For the text-containing cell, return its midpoint in (x, y) coordinate format. 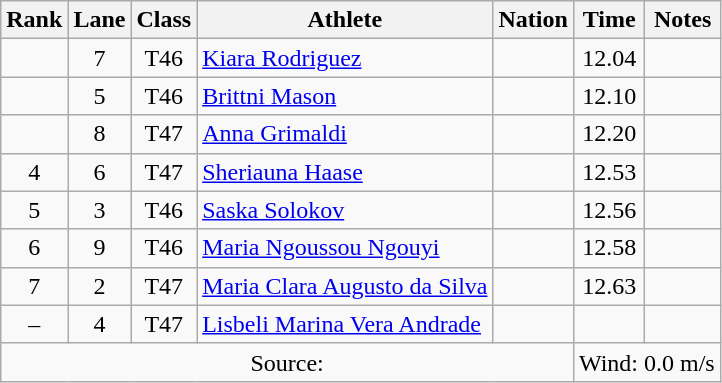
Lane (100, 20)
3 (100, 210)
Brittni Mason (345, 96)
Lisbeli Marina Vera Andrade (345, 324)
Nation (533, 20)
12.20 (609, 134)
Athlete (345, 20)
12.56 (609, 210)
Maria Clara Augusto da Silva (345, 286)
Class (164, 20)
Time (609, 20)
Saska Solokov (345, 210)
12.63 (609, 286)
2 (100, 286)
Wind: 0.0 m/s (646, 362)
9 (100, 248)
12.04 (609, 58)
Kiara Rodriguez (345, 58)
Anna Grimaldi (345, 134)
Maria Ngoussou Ngouyi (345, 248)
8 (100, 134)
Rank (34, 20)
– (34, 324)
Notes (682, 20)
Source: (288, 362)
12.53 (609, 172)
12.10 (609, 96)
12.58 (609, 248)
Sheriauna Haase (345, 172)
